From the cell containing the given text, extract its center point as (x, y) coordinate. 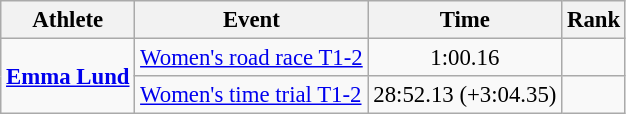
Time (465, 20)
Athlete (68, 20)
1:00.16 (465, 58)
Event (252, 20)
Emma Lund (68, 76)
Rank (594, 20)
Women's time trial T1-2 (252, 95)
Women's road race T1-2 (252, 58)
28:52.13 (+3:04.35) (465, 95)
